Find where the given text appears and provide that cell's center as [X, Y] coordinate. 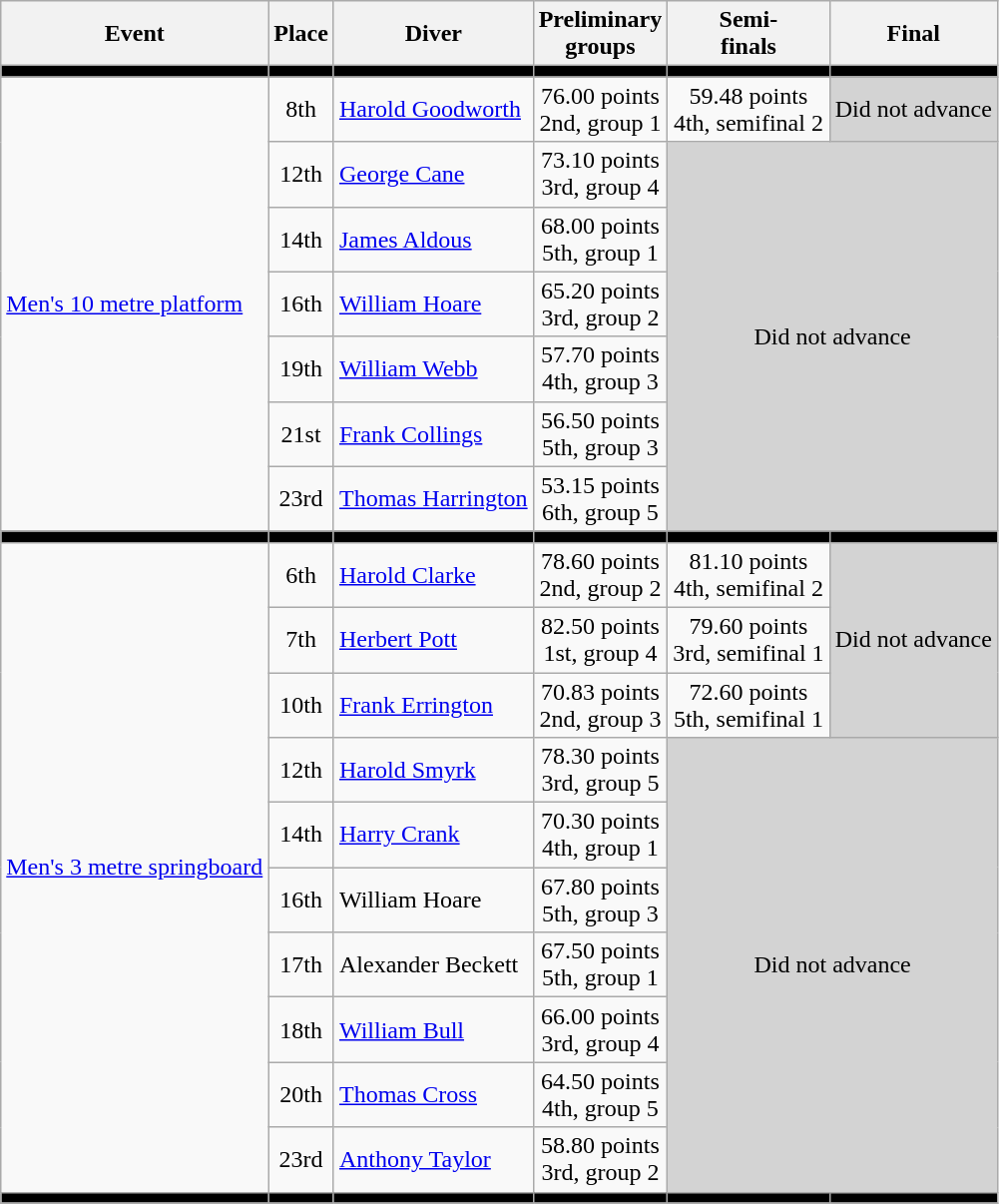
76.00 points 2nd, group 1 [601, 110]
20th [301, 1094]
67.50 points 5th, group 1 [601, 964]
66.00 points 3rd, group 4 [601, 1030]
19th [301, 369]
59.48 points 4th, semifinal 2 [749, 110]
Men's 10 metre platform [135, 303]
Harold Smyrk [433, 771]
Thomas Cross [433, 1094]
58.80 points 3rd, group 2 [601, 1160]
18th [301, 1030]
George Cane [433, 174]
William Webb [433, 369]
8th [301, 110]
70.30 points 4th, group 1 [601, 835]
Harold Clarke [433, 575]
78.30 points 3rd, group 5 [601, 771]
53.15 points 6th, group 5 [601, 499]
81.10 points 4th, semifinal 2 [749, 575]
56.50 points 5th, group 3 [601, 433]
Frank Collings [433, 433]
Harold Goodworth [433, 110]
79.60 points 3rd, semifinal 1 [749, 639]
William Bull [433, 1030]
7th [301, 639]
Diver [433, 34]
Final [913, 34]
67.80 points 5th, group 3 [601, 901]
10th [301, 705]
73.10 points 3rd, group 4 [601, 174]
57.70 points 4th, group 3 [601, 369]
Men's 3 metre springboard [135, 867]
70.83 points 2nd, group 3 [601, 705]
65.20 points 3rd, group 2 [601, 303]
78.60 points 2nd, group 2 [601, 575]
82.50 points 1st, group 4 [601, 639]
17th [301, 964]
Event [135, 34]
Harry Crank [433, 835]
Alexander Beckett [433, 964]
72.60 points 5th, semifinal 1 [749, 705]
Anthony Taylor [433, 1160]
Frank Errington [433, 705]
Herbert Pott [433, 639]
Place [301, 34]
6th [301, 575]
21st [301, 433]
Preliminary groups [601, 34]
Semi-finals [749, 34]
Thomas Harrington [433, 499]
James Aldous [433, 240]
68.00 points 5th, group 1 [601, 240]
64.50 points 4th, group 5 [601, 1094]
